Determine the (x, y) coordinate at the center of the cell enclosing the given text.  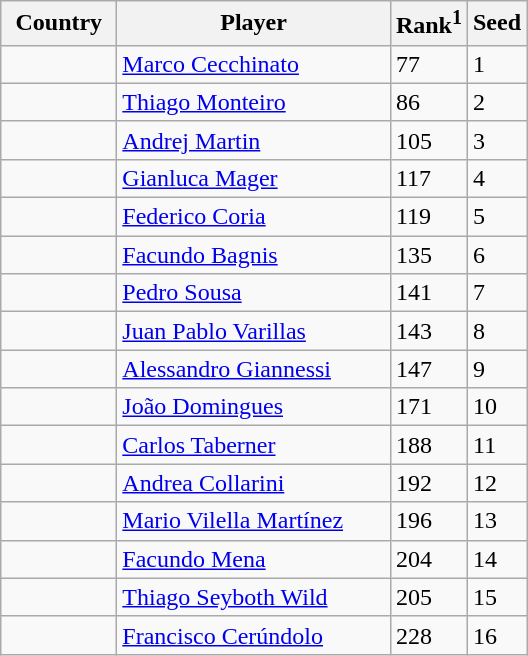
Facundo Bagnis (254, 255)
16 (496, 635)
12 (496, 483)
3 (496, 140)
8 (496, 331)
13 (496, 521)
135 (428, 255)
Mario Vilella Martínez (254, 521)
Federico Coria (254, 217)
1 (496, 64)
Pedro Sousa (254, 293)
Andrej Martin (254, 140)
86 (428, 102)
6 (496, 255)
117 (428, 178)
2 (496, 102)
Thiago Seyboth Wild (254, 597)
4 (496, 178)
Player (254, 24)
147 (428, 369)
14 (496, 559)
77 (428, 64)
7 (496, 293)
Rank1 (428, 24)
205 (428, 597)
141 (428, 293)
Francisco Cerúndolo (254, 635)
Country (59, 24)
171 (428, 407)
192 (428, 483)
Andrea Collarini (254, 483)
Gianluca Mager (254, 178)
Juan Pablo Varillas (254, 331)
9 (496, 369)
119 (428, 217)
105 (428, 140)
10 (496, 407)
João Domingues (254, 407)
Carlos Taberner (254, 445)
Thiago Monteiro (254, 102)
5 (496, 217)
15 (496, 597)
228 (428, 635)
Marco Cecchinato (254, 64)
204 (428, 559)
143 (428, 331)
11 (496, 445)
196 (428, 521)
188 (428, 445)
Seed (496, 24)
Alessandro Giannessi (254, 369)
Facundo Mena (254, 559)
